Extract the [X, Y] coordinate from the center of the cell holding the provided text.  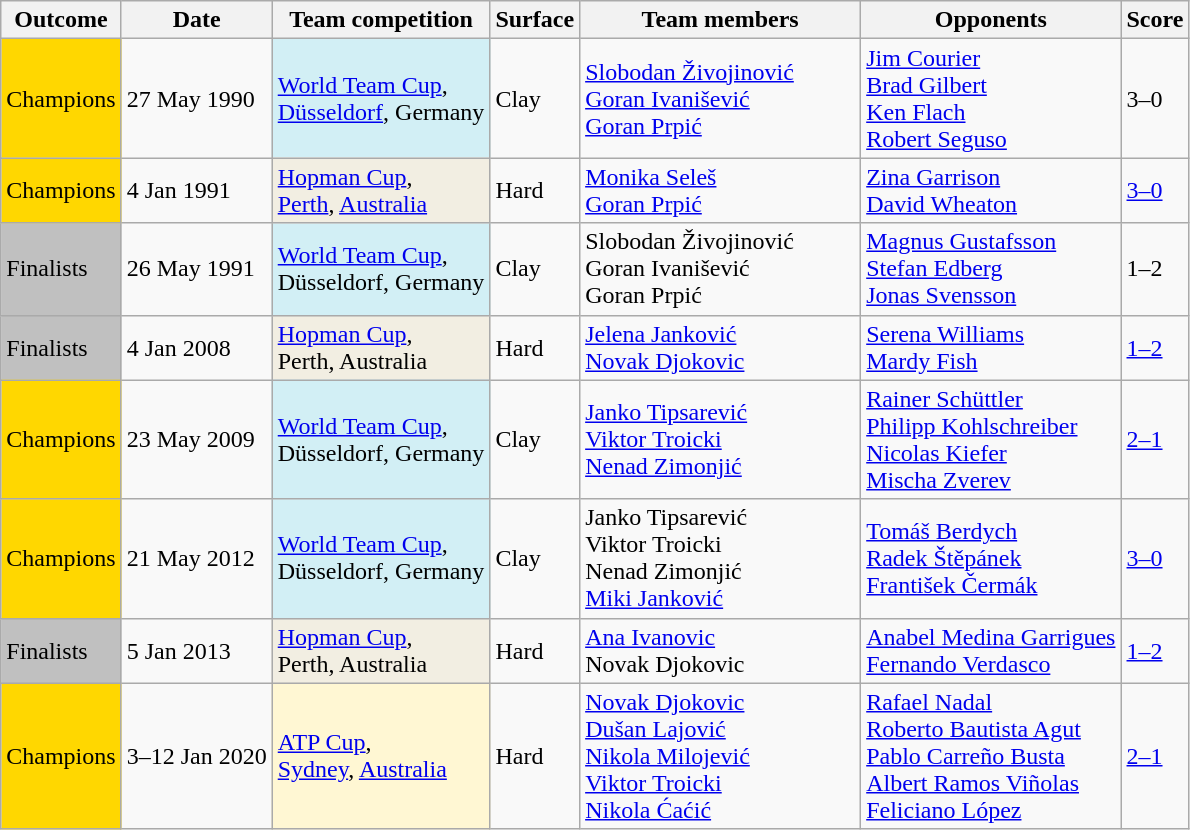
Rafael Nadal Roberto Bautista Agut Pablo Carreño Busta Albert Ramos Viñolas Feliciano López [991, 756]
Monika Seleš Goran Prpić [720, 190]
Tomáš Berdych Radek Štěpánek František Čermák [991, 558]
Jim Courier Brad Gilbert Ken Flach Robert Seguso [991, 98]
Team members [720, 20]
5 Jan 2013 [196, 650]
3–12 Jan 2020 [196, 756]
Ana Ivanovic Novak Djokovic [720, 650]
Rainer Schüttler Philipp Kohlschreiber Nicolas Kiefer Mischa Zverev [991, 440]
Janko Tipsarević Viktor Troicki Nenad Zimonjić [720, 440]
ATP Cup,Sydney, Australia [381, 756]
Opponents [991, 20]
4 Jan 2008 [196, 348]
21 May 2012 [196, 558]
Jelena Janković Novak Djokovic [720, 348]
Score [1155, 20]
27 May 1990 [196, 98]
Novak Djokovic Dušan Lajović Nikola Milojević Viktor Troicki Nikola Ćaćić [720, 756]
Janko Tipsarević Viktor Troicki Nenad Zimonjić Miki Janković [720, 558]
Team competition [381, 20]
Zina Garrison David Wheaton [991, 190]
Surface [535, 20]
26 May 1991 [196, 269]
23 May 2009 [196, 440]
Date [196, 20]
4 Jan 1991 [196, 190]
Serena Williams Mardy Fish [991, 348]
Outcome [61, 20]
Anabel Medina Garrigues Fernando Verdasco [991, 650]
Magnus Gustafsson Stefan Edberg Jonas Svensson [991, 269]
